Capture the cell that displays the provided text and extract its [x, y] central coordinate. 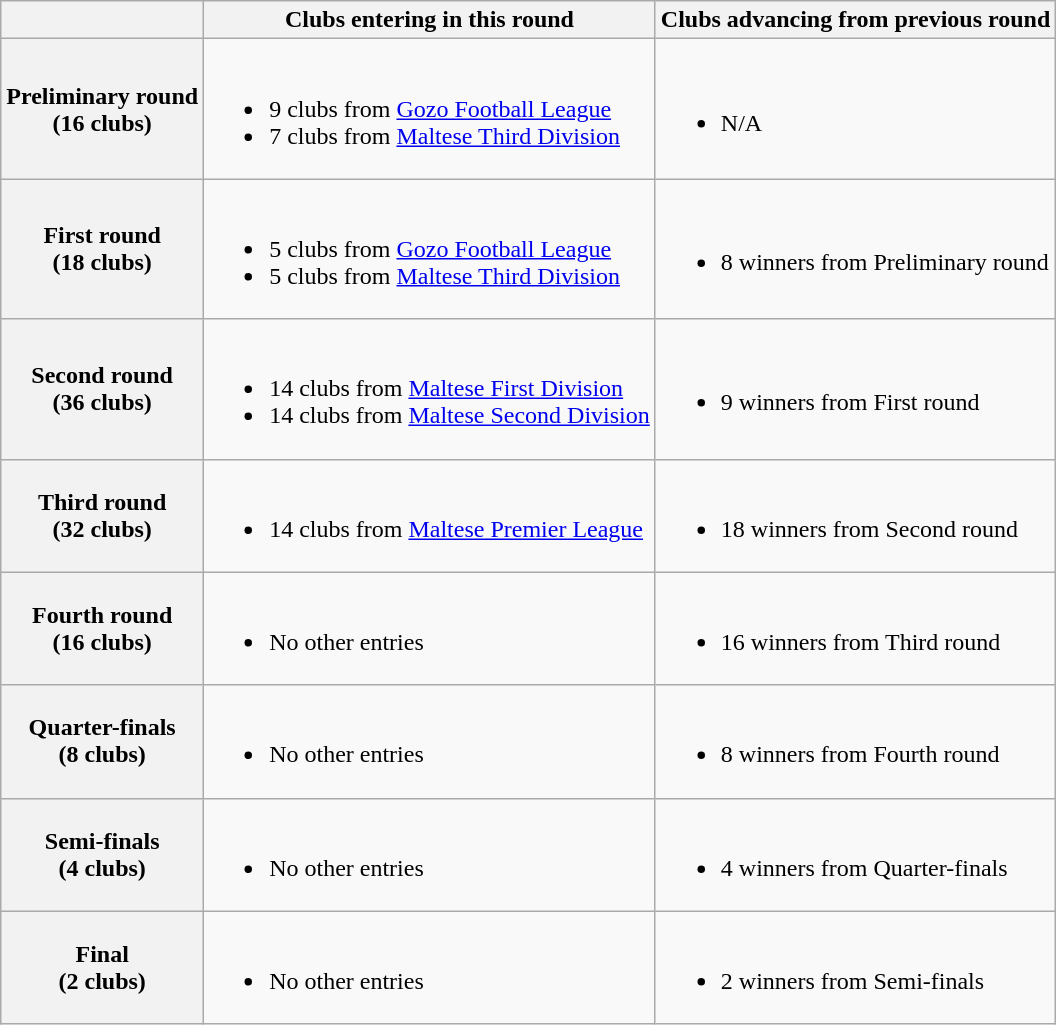
14 clubs from Maltese Premier League [430, 516]
Fourth round(16 clubs) [102, 628]
18 winners from Second round [855, 516]
8 winners from Fourth round [855, 742]
Second round(36 clubs) [102, 389]
First round (18 clubs) [102, 249]
Quarter-finals(8 clubs) [102, 742]
Semi-finals(4 clubs) [102, 854]
16 winners from Third round [855, 628]
N/A [855, 109]
14 clubs from Maltese First Division14 clubs from Maltese Second Division [430, 389]
Preliminary round (16 clubs) [102, 109]
Third round(32 clubs) [102, 516]
4 winners from Quarter-finals [855, 854]
9 winners from First round [855, 389]
5 clubs from Gozo Football League5 clubs from Maltese Third Division [430, 249]
8 winners from Preliminary round [855, 249]
2 winners from Semi-finals [855, 968]
Clubs entering in this round [430, 20]
Clubs advancing from previous round [855, 20]
Final(2 clubs) [102, 968]
9 clubs from Gozo Football League7 clubs from Maltese Third Division [430, 109]
